Return the [X, Y] coordinate for the center point of the cell that contains the specified text.  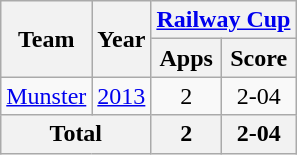
Team [46, 39]
Apps [186, 58]
Score [258, 58]
Total [76, 134]
Munster [46, 96]
2013 [122, 96]
Railway Cup [224, 20]
Year [122, 39]
